Locate the cell with the specified text and output its (x, y) center coordinate. 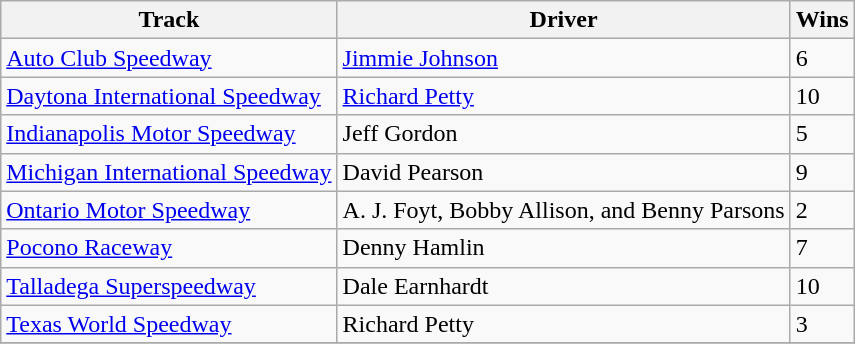
3 (822, 324)
2 (822, 210)
Talladega Superspeedway (169, 286)
Pocono Raceway (169, 248)
Dale Earnhardt (564, 286)
Auto Club Speedway (169, 58)
David Pearson (564, 172)
Jimmie Johnson (564, 58)
Track (169, 20)
6 (822, 58)
7 (822, 248)
Michigan International Speedway (169, 172)
A. J. Foyt, Bobby Allison, and Benny Parsons (564, 210)
Jeff Gordon (564, 134)
Driver (564, 20)
Denny Hamlin (564, 248)
Texas World Speedway (169, 324)
Indianapolis Motor Speedway (169, 134)
Daytona International Speedway (169, 96)
Ontario Motor Speedway (169, 210)
Wins (822, 20)
9 (822, 172)
5 (822, 134)
